Locate the cell with the specified text and output its (X, Y) center coordinate. 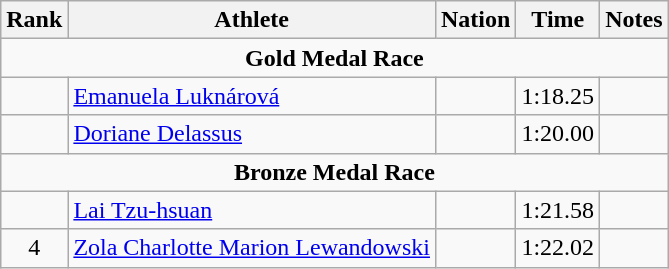
Notes (634, 20)
Bronze Medal Race (334, 172)
1:20.00 (558, 134)
1:22.02 (558, 248)
4 (34, 248)
Nation (475, 20)
Doriane Delassus (252, 134)
1:18.25 (558, 96)
Zola Charlotte Marion Lewandowski (252, 248)
Emanuela Luknárová (252, 96)
Athlete (252, 20)
1:21.58 (558, 210)
Rank (34, 20)
Gold Medal Race (334, 58)
Time (558, 20)
Lai Tzu-hsuan (252, 210)
